Determine the [x, y] coordinate at the center of the cell enclosing the given text.  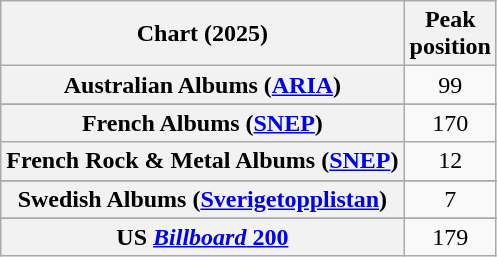
179 [450, 237]
US Billboard 200 [202, 237]
Australian Albums (ARIA) [202, 85]
7 [450, 199]
Swedish Albums (Sverigetopplistan) [202, 199]
French Albums (SNEP) [202, 123]
Chart (2025) [202, 34]
French Rock & Metal Albums (SNEP) [202, 161]
Peakposition [450, 34]
170 [450, 123]
12 [450, 161]
99 [450, 85]
